Find where the given text appears and provide that cell's center as [x, y] coordinate. 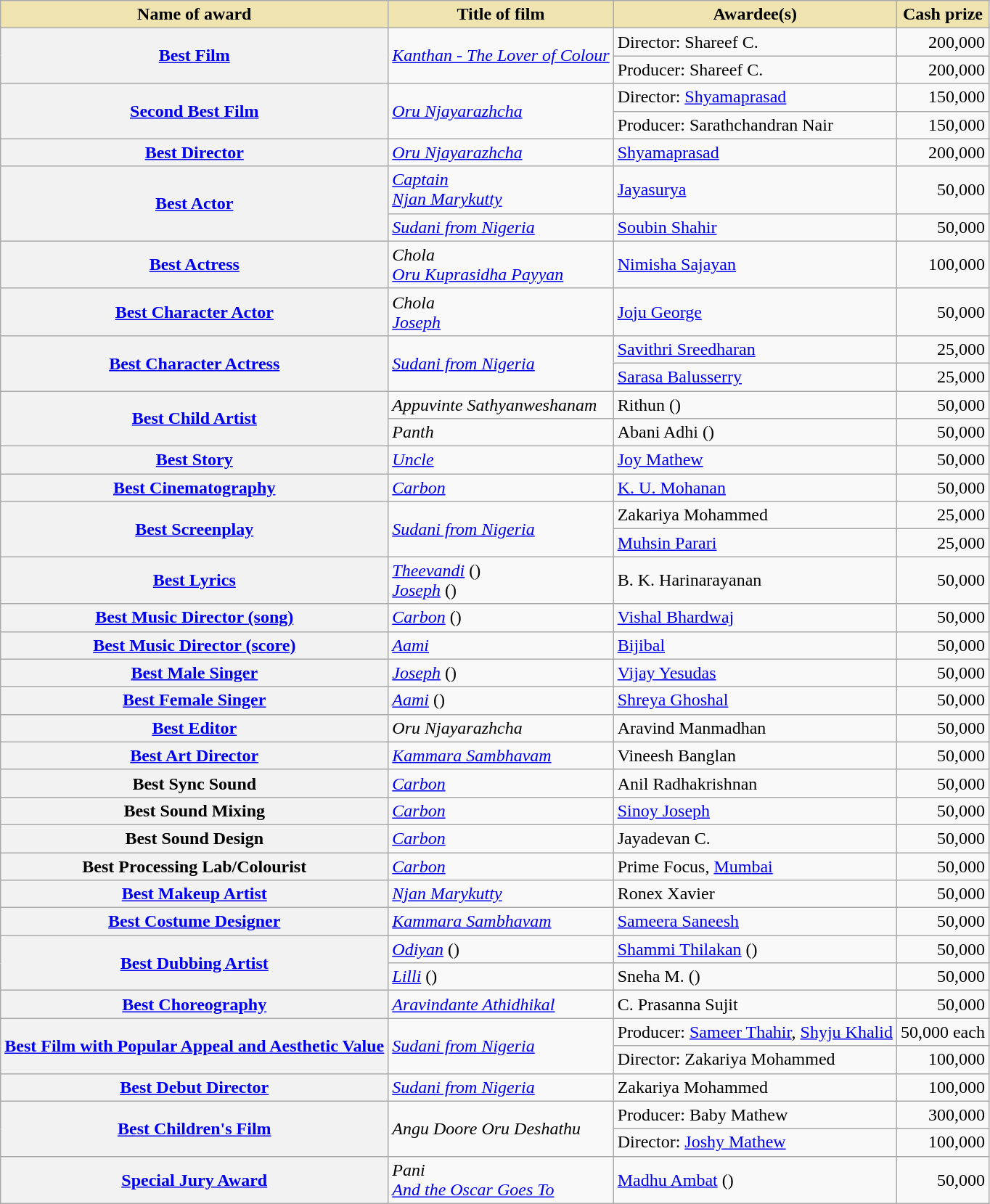
Best Sync Sound [195, 783]
Carbon () [501, 618]
Best Sound Design [195, 838]
Kanthan - The Lover of Colour [501, 56]
Rithun () [755, 404]
Savithri Sreedharan [755, 349]
Panth [501, 433]
CholaJoseph [501, 312]
Sinoy Joseph [755, 811]
Best Art Director [195, 755]
Shyamaprasad [755, 152]
Best Actress [195, 264]
Best Female Singer [195, 700]
Abani Adhi () [755, 433]
Jayadevan C. [755, 838]
Soubin Shahir [755, 227]
Best Sound Mixing [195, 811]
CaptainNjan Marykutty [501, 190]
Best Child Artist [195, 418]
Joseph () [501, 673]
Shammi Thilakan () [755, 949]
Director: Joshy Mathew [755, 1142]
Sarasa Balusserry [755, 377]
Best Film [195, 56]
Best Film with Popular Appeal and Aesthetic Value [195, 1046]
Aami [501, 645]
300,000 [942, 1115]
Best Actor [195, 203]
Best Costume Designer [195, 922]
Second Best Film [195, 111]
Best Music Director (song) [195, 618]
50,000 each [942, 1032]
Director: Shyamaprasad [755, 97]
Nimisha Sajayan [755, 264]
Director: Shareef C. [755, 42]
Awardee(s) [755, 15]
Best Character Actor [195, 312]
Ronex Xavier [755, 894]
Njan Marykutty [501, 894]
Aami () [501, 700]
Best Screenplay [195, 529]
Madhu Ambat () [755, 1180]
Best Editor [195, 728]
Director: Zakariya Mohammed [755, 1060]
Best Makeup Artist [195, 894]
Best Male Singer [195, 673]
Lilli () [501, 977]
PaniAnd the Oscar Goes To [501, 1180]
B. K. Harinarayanan [755, 581]
Cash prize [942, 15]
Appuvinte Sathyanweshanam [501, 404]
Best Choreography [195, 1004]
Best Dubbing Artist [195, 963]
Theevandi ()Joseph () [501, 581]
CholaOru Kuprasidha Payyan [501, 264]
Aravind Manmadhan [755, 728]
Vineesh Banglan [755, 755]
Bijibal [755, 645]
Joy Mathew [755, 460]
Sameera Saneesh [755, 922]
Best Music Director (score) [195, 645]
Muhsin Parari [755, 543]
Producer: Shareef C. [755, 70]
Best Director [195, 152]
Uncle [501, 460]
Angu Doore Oru Deshathu [501, 1129]
Aravindante Athidhikal [501, 1004]
Prime Focus, Mumbai [755, 866]
Anil Radhakrishnan [755, 783]
Best Character Actress [195, 363]
Vishal Bhardwaj [755, 618]
Name of award [195, 15]
Producer: Sarathchandran Nair [755, 125]
Title of film [501, 15]
Jayasurya [755, 190]
Best Processing Lab/Colourist [195, 866]
Best Lyrics [195, 581]
Vijay Yesudas [755, 673]
C. Prasanna Sujit [755, 1004]
Best Children's Film [195, 1129]
Sneha M. () [755, 977]
Best Debut Director [195, 1087]
K. U. Mohanan [755, 488]
Joju George [755, 312]
Odiyan () [501, 949]
Best Story [195, 460]
Special Jury Award [195, 1180]
Best Cinematography [195, 488]
Shreya Ghoshal [755, 700]
Producer: Sameer Thahir, Shyju Khalid [755, 1032]
Producer: Baby Mathew [755, 1115]
